For the text-containing cell, return its midpoint in [x, y] coordinate format. 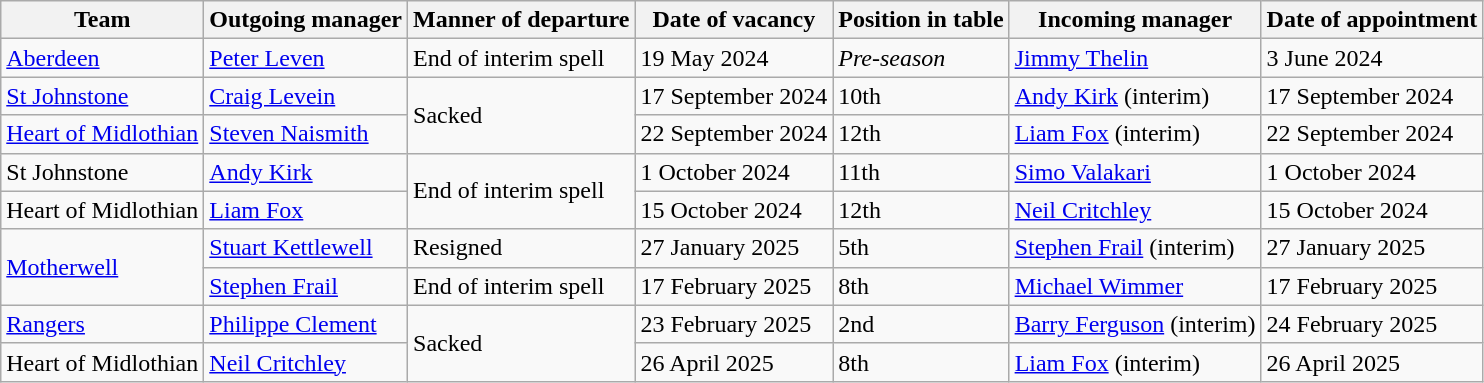
19 May 2024 [734, 58]
Manner of departure [522, 20]
Andy Kirk (interim) [1135, 96]
Outgoing manager [306, 20]
Team [102, 20]
Liam Fox [306, 210]
Motherwell [102, 267]
23 February 2025 [734, 324]
Michael Wimmer [1135, 286]
Pre-season [921, 58]
Stuart Kettlewell [306, 248]
Jimmy Thelin [1135, 58]
Andy Kirk [306, 172]
Date of appointment [1372, 20]
Steven Naismith [306, 134]
Resigned [522, 248]
Peter Leven [306, 58]
Barry Ferguson (interim) [1135, 324]
Craig Levein [306, 96]
2nd [921, 324]
24 February 2025 [1372, 324]
Aberdeen [102, 58]
Rangers [102, 324]
Incoming manager [1135, 20]
Stephen Frail [306, 286]
5th [921, 248]
Stephen Frail (interim) [1135, 248]
Position in table [921, 20]
Date of vacancy [734, 20]
10th [921, 96]
3 June 2024 [1372, 58]
Philippe Clement [306, 324]
11th [921, 172]
Simo Valakari [1135, 172]
